Detect which cell encompasses the target text, then output its [X, Y] center coordinate. 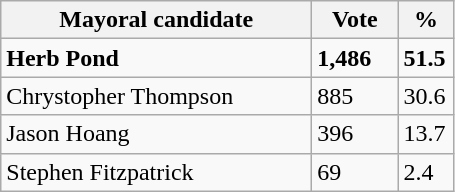
Stephen Fitzpatrick [156, 172]
Herb Pond [156, 58]
% [426, 20]
396 [355, 134]
30.6 [426, 96]
69 [355, 172]
885 [355, 96]
Mayoral candidate [156, 20]
2.4 [426, 172]
1,486 [355, 58]
Vote [355, 20]
Jason Hoang [156, 134]
13.7 [426, 134]
Chrystopher Thompson [156, 96]
51.5 [426, 58]
